Scan for the cell matching the given text and deliver its (X, Y) coordinate at center. 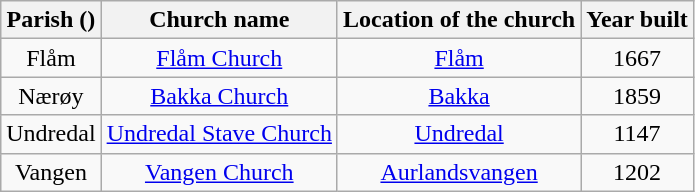
Flåm Church (219, 58)
Parish () (51, 20)
1147 (638, 134)
Church name (219, 20)
Nærøy (51, 96)
Year built (638, 20)
Vangen (51, 172)
Location of the church (458, 20)
Vangen Church (219, 172)
Aurlandsvangen (458, 172)
Bakka (458, 96)
1859 (638, 96)
Bakka Church (219, 96)
1202 (638, 172)
1667 (638, 58)
Undredal Stave Church (219, 134)
